Output the [x, y] coordinate of the center of the cell containing the given text.  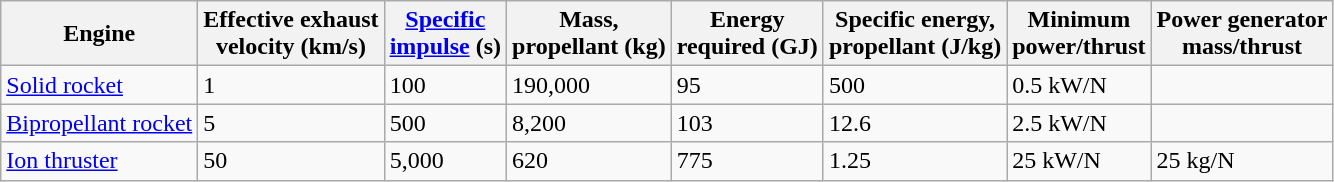
8,200 [590, 123]
5,000 [445, 161]
Specific energy, propellant (J/kg) [914, 34]
Specific impulse (s) [445, 34]
95 [747, 85]
Engine [100, 34]
5 [291, 123]
Effective exhaust velocity (km/s) [291, 34]
620 [590, 161]
25 kW/N [1079, 161]
103 [747, 123]
Ion thruster [100, 161]
1 [291, 85]
Bipropellant rocket [100, 123]
Mass, propellant (kg) [590, 34]
2.5 kW/N [1079, 123]
0.5 kW/N [1079, 85]
190,000 [590, 85]
1.25 [914, 161]
775 [747, 161]
25 kg/N [1242, 161]
12.6 [914, 123]
Solid rocket [100, 85]
100 [445, 85]
Energy required (GJ) [747, 34]
50 [291, 161]
Power generator mass/thrust [1242, 34]
Minimum power/thrust [1079, 34]
